Identify which cell holds the provided text, then report its [X, Y] central coordinate. 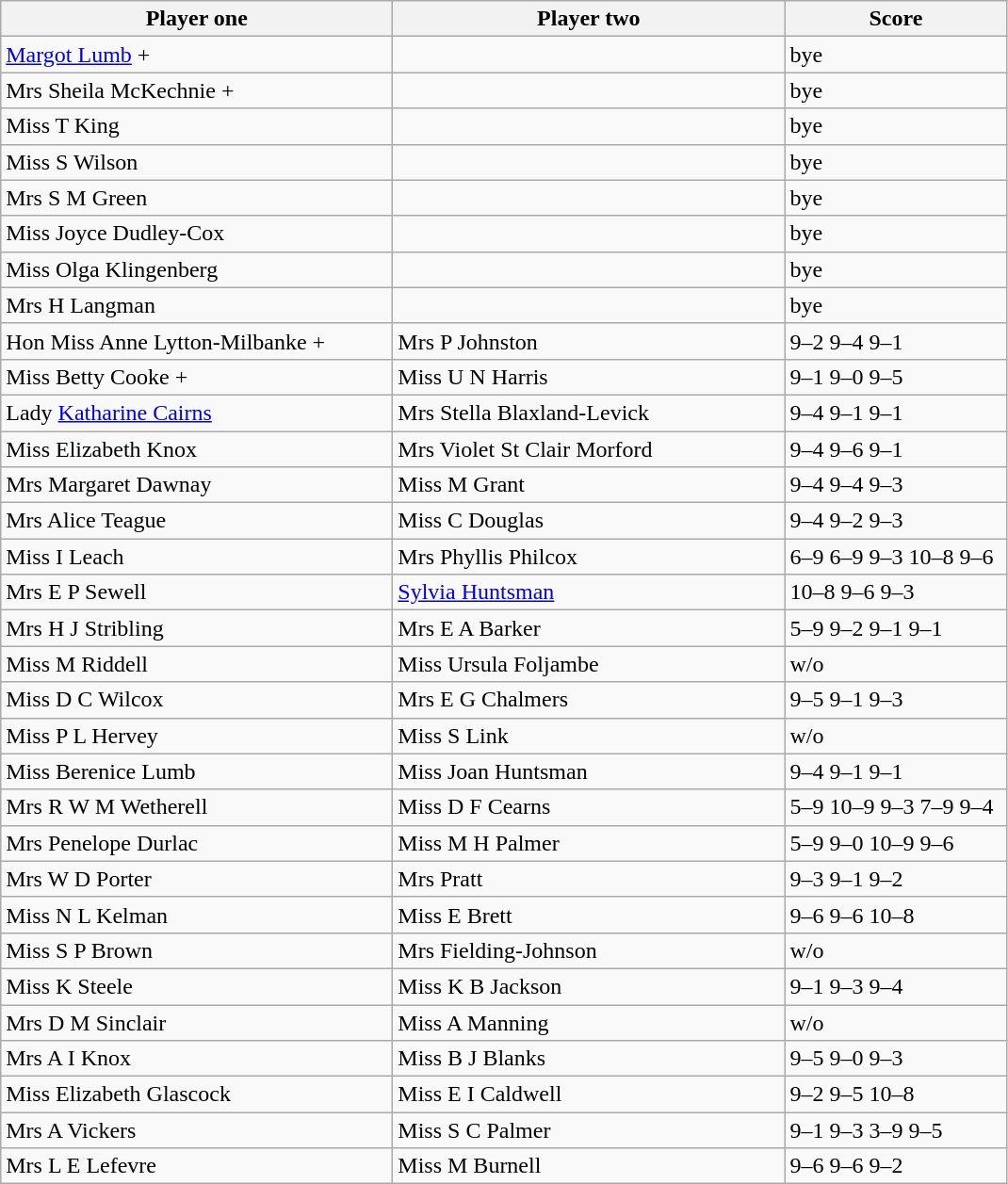
Miss Joyce Dudley-Cox [197, 234]
9–1 9–3 3–9 9–5 [896, 1130]
Miss M Burnell [589, 1166]
Miss M H Palmer [589, 843]
Player one [197, 19]
Mrs E A Barker [589, 628]
Mrs Margaret Dawnay [197, 485]
Miss Elizabeth Knox [197, 449]
Mrs S M Green [197, 198]
Miss N L Kelman [197, 915]
Player two [589, 19]
9–3 9–1 9–2 [896, 879]
Mrs Stella Blaxland-Levick [589, 413]
Miss B J Blanks [589, 1059]
Miss C Douglas [589, 521]
Mrs Phyllis Philcox [589, 557]
Mrs H Langman [197, 305]
Miss D F Cearns [589, 807]
Mrs A I Knox [197, 1059]
Miss E I Caldwell [589, 1095]
Miss Ursula Foljambe [589, 664]
Mrs Pratt [589, 879]
Miss P L Hervey [197, 736]
9–4 9–6 9–1 [896, 449]
Miss D C Wilcox [197, 700]
9–6 9–6 10–8 [896, 915]
Mrs Alice Teague [197, 521]
Mrs Penelope Durlac [197, 843]
Mrs Fielding-Johnson [589, 950]
Miss A Manning [589, 1022]
Miss I Leach [197, 557]
Mrs D M Sinclair [197, 1022]
Mrs W D Porter [197, 879]
Miss K Steele [197, 986]
Hon Miss Anne Lytton-Milbanke + [197, 341]
Mrs P Johnston [589, 341]
Miss S Wilson [197, 162]
9–2 9–5 10–8 [896, 1095]
9–2 9–4 9–1 [896, 341]
5–9 9–2 9–1 9–1 [896, 628]
6–9 6–9 9–3 10–8 9–6 [896, 557]
Miss Olga Klingenberg [197, 269]
Miss M Riddell [197, 664]
Miss K B Jackson [589, 986]
5–9 9–0 10–9 9–6 [896, 843]
9–5 9–0 9–3 [896, 1059]
Miss S P Brown [197, 950]
Mrs E G Chalmers [589, 700]
5–9 10–9 9–3 7–9 9–4 [896, 807]
Miss Betty Cooke + [197, 377]
Miss S C Palmer [589, 1130]
Mrs Violet St Clair Morford [589, 449]
9–4 9–2 9–3 [896, 521]
Mrs L E Lefevre [197, 1166]
Miss Joan Huntsman [589, 771]
9–5 9–1 9–3 [896, 700]
Lady Katharine Cairns [197, 413]
Miss T King [197, 126]
Mrs R W M Wetherell [197, 807]
10–8 9–6 9–3 [896, 592]
Mrs Sheila McKechnie + [197, 90]
Mrs A Vickers [197, 1130]
Miss S Link [589, 736]
9–4 9–4 9–3 [896, 485]
Score [896, 19]
Miss E Brett [589, 915]
Mrs H J Stribling [197, 628]
Miss U N Harris [589, 377]
Sylvia Huntsman [589, 592]
9–1 9–0 9–5 [896, 377]
Miss Elizabeth Glascock [197, 1095]
9–6 9–6 9–2 [896, 1166]
Miss Berenice Lumb [197, 771]
Margot Lumb + [197, 55]
Miss M Grant [589, 485]
9–1 9–3 9–4 [896, 986]
Mrs E P Sewell [197, 592]
